Detect which cell encompasses the target text, then output its (x, y) center coordinate. 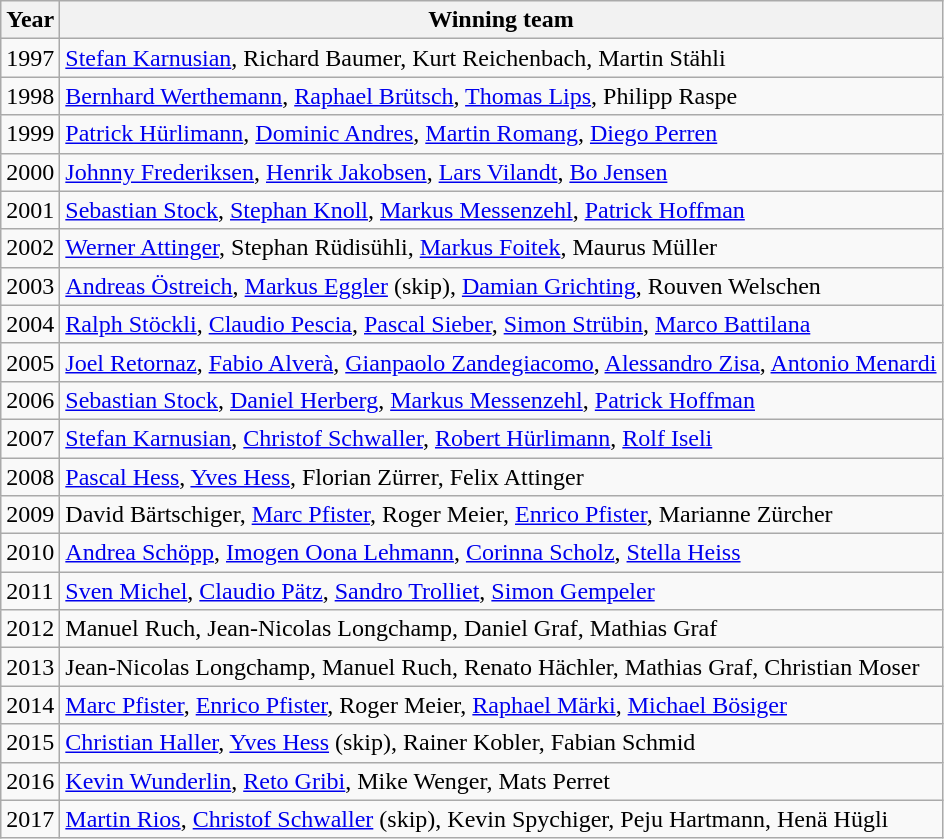
Sebastian Stock, Daniel Herberg, Markus Messenzehl, Patrick Hoffman (501, 400)
2009 (30, 515)
Stefan Karnusian, Richard Baumer, Kurt Reichenbach, Martin Stähli (501, 58)
Joel Retornaz, Fabio Alverà, Gianpaolo Zandegiacomo, Alessandro Zisa, Antonio Menardi (501, 362)
David Bärtschiger, Marc Pfister, Roger Meier, Enrico Pfister, Marianne Zürcher (501, 515)
2008 (30, 477)
Sebastian Stock, Stephan Knoll, Markus Messenzehl, Patrick Hoffman (501, 210)
Stefan Karnusian, Christof Schwaller, Robert Hürlimann, Rolf Iseli (501, 438)
Werner Attinger, Stephan Rüdisühli, Markus Foitek, Maurus Müller (501, 248)
2007 (30, 438)
Patrick Hürlimann, Dominic Andres, Martin Romang, Diego Perren (501, 134)
1998 (30, 96)
2015 (30, 743)
Jean-Nicolas Longchamp, Manuel Ruch, Renato Hächler, Mathias Graf, Christian Moser (501, 667)
Bernhard Werthemann, Raphael Brütsch, Thomas Lips, Philipp Raspe (501, 96)
1997 (30, 58)
2010 (30, 553)
Pascal Hess, Yves Hess, Florian Zürrer, Felix Attinger (501, 477)
2014 (30, 705)
2005 (30, 362)
2006 (30, 400)
Year (30, 20)
Winning team (501, 20)
2002 (30, 248)
1999 (30, 134)
Marc Pfister, Enrico Pfister, Roger Meier, Raphael Märki, Michael Bösiger (501, 705)
Christian Haller, Yves Hess (skip), Rainer Kobler, Fabian Schmid (501, 743)
2011 (30, 591)
2016 (30, 781)
Manuel Ruch, Jean-Nicolas Longchamp, Daniel Graf, Mathias Graf (501, 629)
Sven Michel, Claudio Pätz, Sandro Trolliet, Simon Gempeler (501, 591)
Kevin Wunderlin, Reto Gribi, Mike Wenger, Mats Perret (501, 781)
Andrea Schöpp, Imogen Oona Lehmann, Corinna Scholz, Stella Heiss (501, 553)
2012 (30, 629)
2000 (30, 172)
2013 (30, 667)
2003 (30, 286)
2001 (30, 210)
2017 (30, 819)
Ralph Stöckli, Claudio Pescia, Pascal Sieber, Simon Strübin, Marco Battilana (501, 324)
Johnny Frederiksen, Henrik Jakobsen, Lars Vilandt, Bo Jensen (501, 172)
Andreas Östreich, Markus Eggler (skip), Damian Grichting, Rouven Welschen (501, 286)
Martin Rios, Christof Schwaller (skip), Kevin Spychiger, Peju Hartmann, Henä Hügli (501, 819)
2004 (30, 324)
